Return the (x, y) coordinate for the center point of the cell that contains the specified text.  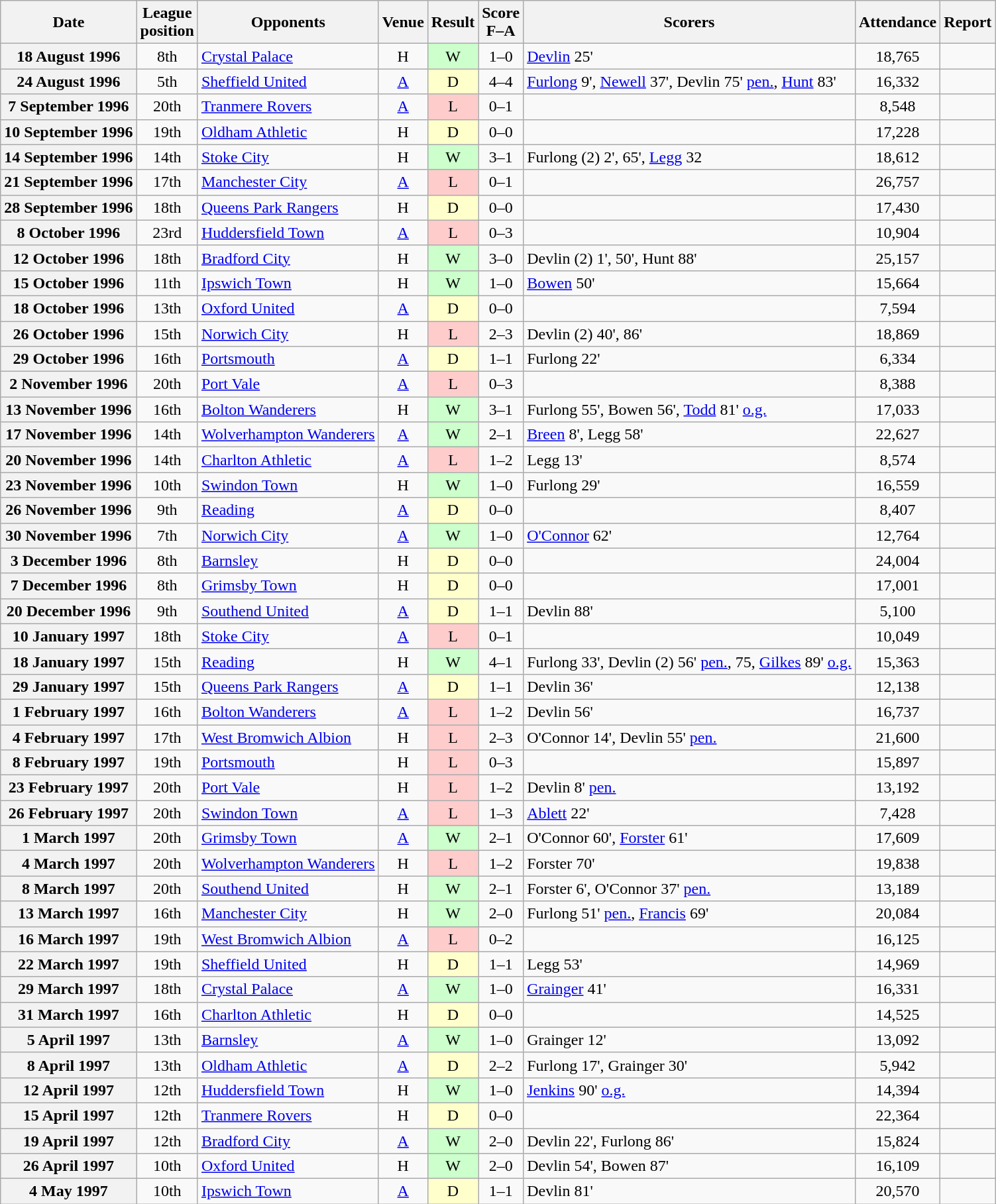
Attendance (897, 23)
1–3 (501, 813)
19,838 (897, 863)
Grainger 12' (689, 1040)
8,574 (897, 460)
8,388 (897, 384)
16,109 (897, 1166)
21,600 (897, 738)
14 September 1996 (69, 157)
8 October 1996 (69, 233)
4 February 1997 (69, 738)
Breen 8', Legg 58' (689, 435)
Furlong 33', Devlin (2) 56' pen., 75, Gilkes 89' o.g. (689, 661)
10,904 (897, 233)
Devlin (2) 1', 50', Hunt 88' (689, 258)
10 January 1997 (69, 636)
Devlin 54', Bowen 87' (689, 1166)
12 October 1996 (69, 258)
20 November 1996 (69, 460)
18,869 (897, 333)
Devlin (2) 40', 86' (689, 333)
8 February 1997 (69, 763)
20 December 1996 (69, 611)
Grainger 41' (689, 989)
Furlong 22' (689, 359)
10 September 1996 (69, 132)
O'Connor 14', Devlin 55' pen. (689, 738)
2–2 (501, 1065)
15 April 1997 (69, 1115)
18 August 1996 (69, 56)
23 February 1997 (69, 788)
26 April 1997 (69, 1166)
5th (167, 82)
Furlong 51' pen., Francis 69' (689, 914)
22,364 (897, 1115)
Date (69, 23)
18 January 1997 (69, 661)
23 November 1996 (69, 485)
4 May 1997 (69, 1191)
20,084 (897, 914)
16,332 (897, 82)
26 February 1997 (69, 813)
22 March 1997 (69, 964)
20,570 (897, 1191)
12 April 1997 (69, 1090)
Bowen 50' (689, 283)
7,594 (897, 308)
13,092 (897, 1040)
15,897 (897, 763)
16,737 (897, 712)
6,334 (897, 359)
Devlin 88' (689, 611)
Furlong 9', Newell 37', Devlin 75' pen., Hunt 83' (689, 82)
13 November 1996 (69, 410)
8 April 1997 (69, 1065)
Venue (403, 23)
26 November 1996 (69, 510)
ScoreF–A (501, 23)
Devlin 25' (689, 56)
Devlin 56' (689, 712)
19 April 1997 (69, 1140)
15,363 (897, 661)
14,525 (897, 1014)
Opponents (288, 23)
25,157 (897, 258)
16 March 1997 (69, 939)
5,100 (897, 611)
3 December 1996 (69, 561)
5 April 1997 (69, 1040)
Result (453, 23)
1 March 1997 (69, 838)
4–4 (501, 82)
12,138 (897, 686)
12,764 (897, 535)
26,757 (897, 182)
4 March 1997 (69, 863)
14,969 (897, 964)
Forster 70' (689, 863)
17,609 (897, 838)
7 December 1996 (69, 586)
Devlin 22', Furlong 86' (689, 1140)
7 September 1996 (69, 107)
10,049 (897, 636)
18,765 (897, 56)
17,001 (897, 586)
2 November 1996 (69, 384)
8,407 (897, 510)
29 March 1997 (69, 989)
4–1 (501, 661)
Devlin 81' (689, 1191)
24 August 1996 (69, 82)
13,192 (897, 788)
7th (167, 535)
Furlong 17', Grainger 30' (689, 1065)
Furlong 29' (689, 485)
16,125 (897, 939)
23rd (167, 233)
Leagueposition (167, 23)
Forster 6', O'Connor 37' pen. (689, 889)
Ablett 22' (689, 813)
Devlin 36' (689, 686)
15 October 1996 (69, 283)
15,664 (897, 283)
29 October 1996 (69, 359)
Devlin 8' pen. (689, 788)
8,548 (897, 107)
26 October 1996 (69, 333)
29 January 1997 (69, 686)
17 November 1996 (69, 435)
13 March 1997 (69, 914)
15,824 (897, 1140)
1 February 1997 (69, 712)
22,627 (897, 435)
17,430 (897, 207)
0–2 (501, 939)
16,331 (897, 989)
17,033 (897, 410)
Scorers (689, 23)
11th (167, 283)
14,394 (897, 1090)
21 September 1996 (69, 182)
18,612 (897, 157)
30 November 1996 (69, 535)
3–0 (501, 258)
7,428 (897, 813)
17,228 (897, 132)
24,004 (897, 561)
Report (968, 23)
Legg 53' (689, 964)
16,559 (897, 485)
Furlong 55', Bowen 56', Todd 81' o.g. (689, 410)
O'Connor 62' (689, 535)
Jenkins 90' o.g. (689, 1090)
Furlong (2) 2', 65', Legg 32 (689, 157)
O'Connor 60', Forster 61' (689, 838)
28 September 1996 (69, 207)
Legg 13' (689, 460)
13,189 (897, 889)
5,942 (897, 1065)
31 March 1997 (69, 1014)
8 March 1997 (69, 889)
18 October 1996 (69, 308)
